Find where the given text appears and provide that cell's center as [X, Y] coordinate. 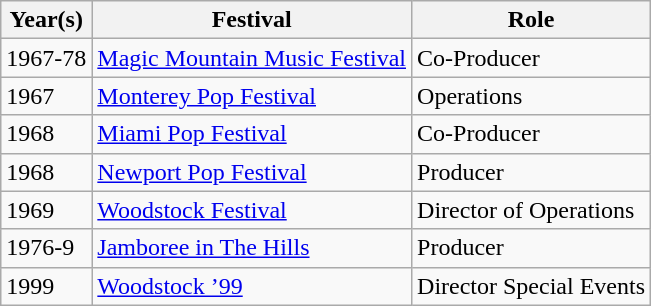
1967 [46, 96]
Director Special Events [532, 286]
1999 [46, 286]
1969 [46, 210]
Woodstock ’99 [252, 286]
1976-9 [46, 248]
Director of Operations [532, 210]
Magic Mountain Music Festival [252, 58]
Year(s) [46, 20]
Woodstock Festival [252, 210]
Operations [532, 96]
Role [532, 20]
Newport Pop Festival [252, 172]
Jamboree in The Hills [252, 248]
1967-78 [46, 58]
Miami Pop Festival [252, 134]
Festival [252, 20]
Monterey Pop Festival [252, 96]
